For the text-containing cell, return its midpoint in (X, Y) coordinate format. 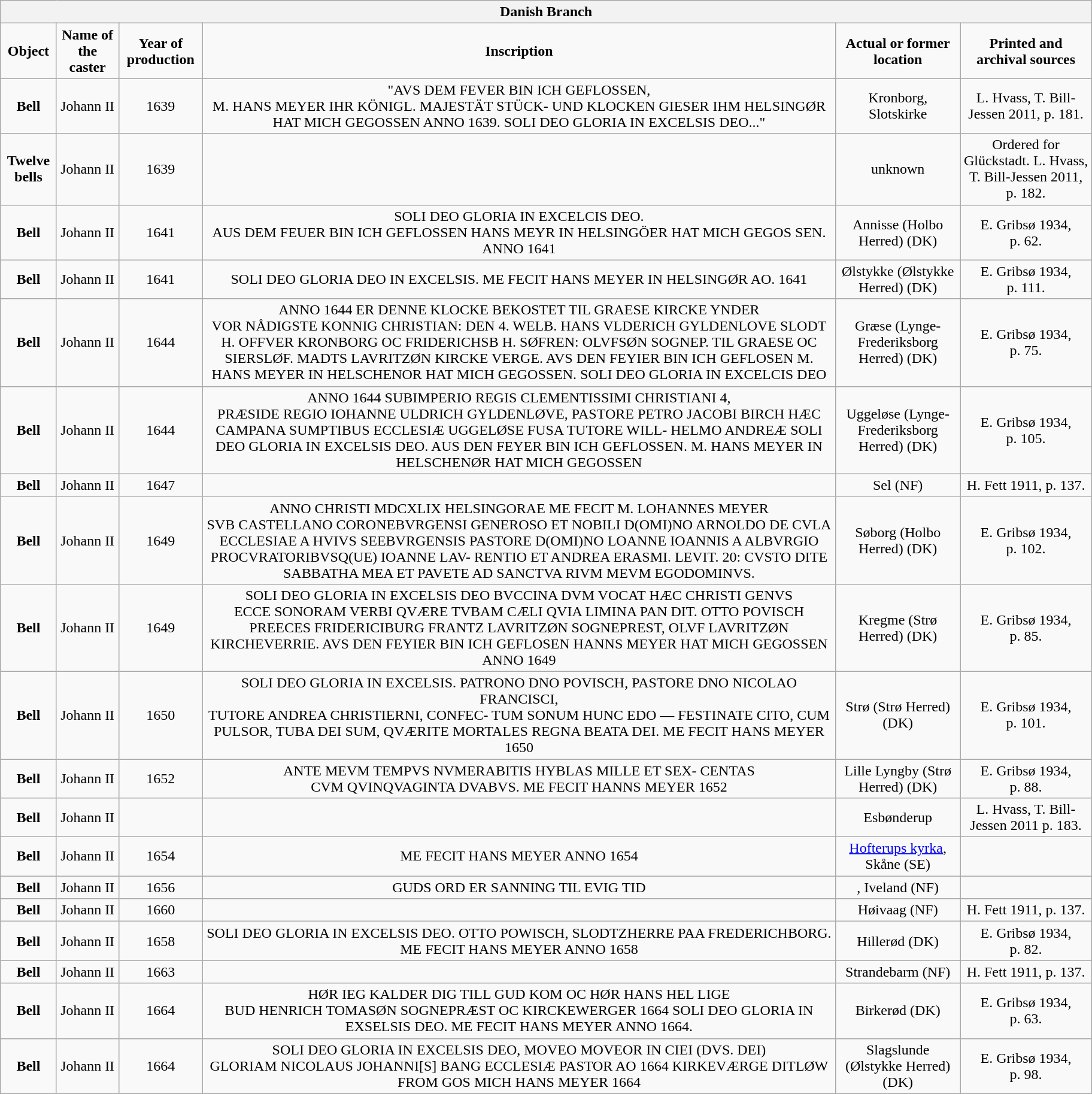
Slagslunde (Ølstykke Herred) (DK) (898, 1066)
1650 (160, 715)
E. Gribsø 1934, p. 62. (1026, 232)
Name of the caster (87, 51)
Annisse (Holbo Herred) (DK) (898, 232)
E. Gribsø 1934, p. 63. (1026, 1011)
SOLI DEO GLORIA IN EXCELCIS DEO.AUS DEM FEUER BIN ICH GEFLOSSEN HANS MEYR IN HELSINGÖER HAT MICH GEGOS SEN. ANNO 1641 (518, 232)
Esbønderup (898, 818)
Inscription (518, 51)
Twelve bells (29, 169)
1663 (160, 972)
E. Gribsø 1934, p. 75. (1026, 343)
1652 (160, 778)
ANTE MEVM TEMPVS NVMERABITIS HYBLAS MILLE ET SEX- CENTASCVM QVINQVAGINTA DVABVS. ME FECIT HANNS MEYER 1652 (518, 778)
Hillerød (DK) (898, 941)
Græse (Lynge-Frederiksborg Herred) (DK) (898, 343)
E. Gribsø 1934, p. 98. (1026, 1066)
1654 (160, 856)
Søborg (Holbo Herred) (DK) (898, 540)
SOLI DEO GLORIA DEO IN EXCELSIS. ME FECIT HANS MEYER IN HELSINGØR AO. 1641 (518, 279)
Kronborg, Slotskirke (898, 106)
ME FECIT HANS MEYER ANNO 1654 (518, 856)
Actual or former location (898, 51)
1647 (160, 485)
E. Gribsø 1934, p. 85. (1026, 628)
Lille Lyngby (Strø Herred) (DK) (898, 778)
1660 (160, 910)
Sel (NF) (898, 485)
Strø (Strø Herred) (DK) (898, 715)
Birkerød (DK) (898, 1011)
Danish Branch (546, 12)
Object (29, 51)
1656 (160, 887)
, Iveland (NF) (898, 887)
E. Gribsø 1934, p. 101. (1026, 715)
Kregme (Strø Herred) (DK) (898, 628)
Strandebarm (NF) (898, 972)
L. Hvass, T. Bill-Jessen 2011, p. 181. (1026, 106)
E. Gribsø 1934, p. 88. (1026, 778)
SOLI DEO GLORIA IN EXCELSIS DEO. OTTO POWISCH, SLODTZHERRE PAA FREDERICHBORG.ME FECIT HANS MEYER ANNO 1658 (518, 941)
Ordered for Glückstadt. L. Hvass, T. Bill-Jessen 2011, p. 182. (1026, 169)
E. Gribsø 1934, p. 82. (1026, 941)
E. Gribsø 1934, p. 102. (1026, 540)
GUDS ORD ER SANNING TIL EVIG TID (518, 887)
Uggeløse (Lynge-Frederiksborg Herred) (DK) (898, 430)
Hofterups kyrka, Skåne (SE) (898, 856)
unknown (898, 169)
Høivaag (NF) (898, 910)
1658 (160, 941)
L. Hvass, T. Bill-Jessen 2011 p. 183. (1026, 818)
Ølstykke (Ølstykke Herred) (DK) (898, 279)
Year of production (160, 51)
Printed and archival sources (1026, 51)
E. Gribsø 1934, p. 111. (1026, 279)
E. Gribsø 1934, p. 105. (1026, 430)
